Return the (x, y) coordinate for the center point of the cell that contains the specified text.  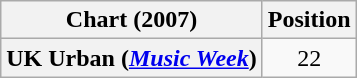
Position (309, 20)
Chart (2007) (132, 20)
UK Urban (Music Week) (132, 58)
22 (309, 58)
